For the text-containing cell, return its midpoint in (X, Y) coordinate format. 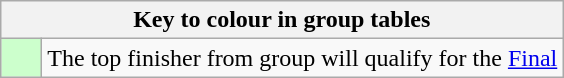
The top finisher from group will qualify for the Final (302, 58)
Key to colour in group tables (282, 20)
